From the cell containing the given text, extract its center point as [x, y] coordinate. 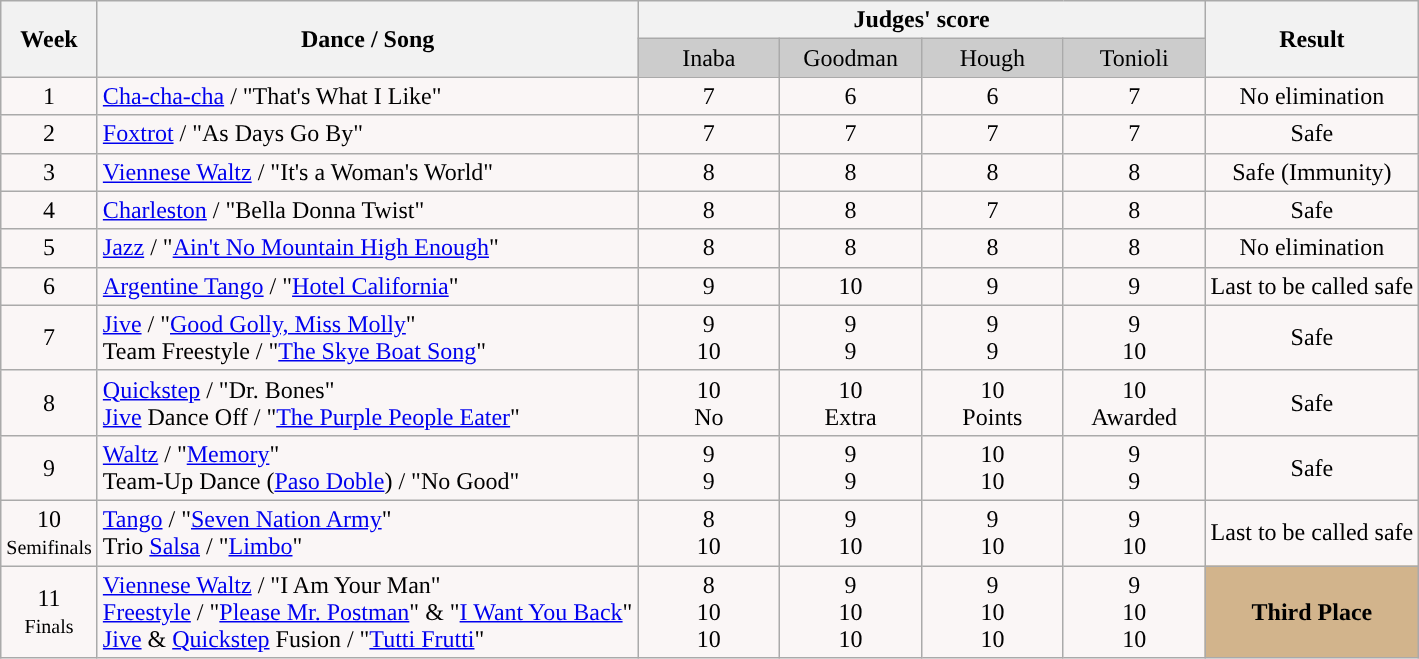
3 [50, 172]
Third Place [1312, 612]
1 [50, 96]
Week [50, 39]
1010 [992, 468]
Tango / "Seven Nation Army"Trio Salsa / "Limbo" [368, 532]
Dance / Song [368, 39]
Jazz / "Ain't No Mountain High Enough" [368, 248]
Safe (Immunity) [1312, 172]
Foxtrot / "As Days Go By" [368, 134]
Inaba [709, 58]
Waltz / "Memory"Team-Up Dance (Paso Doble) / "No Good" [368, 468]
810 [709, 532]
Viennese Waltz / "I Am Your Man"Freestyle / "Please Mr. Postman" & "I Want You Back"Jive & Quickstep Fusion / "Tutti Frutti" [368, 612]
11Finals [50, 612]
Cha-cha-cha / "That's What I Like" [368, 96]
Judges' score [922, 20]
10Semifinals [50, 532]
Result [1312, 39]
10Extra [851, 402]
Quickstep / "Dr. Bones"Jive Dance Off / "The Purple People Eater" [368, 402]
Hough [992, 58]
10Awarded [1134, 402]
Tonioli [1134, 58]
2 [50, 134]
5 [50, 248]
10Points [992, 402]
Viennese Waltz / "It's a Woman's World" [368, 172]
Goodman [851, 58]
81010 [709, 612]
4 [50, 210]
Charleston / "Bella Donna Twist" [368, 210]
10 [851, 286]
Jive / "Good Golly, Miss Molly"Team Freestyle / "The Skye Boat Song" [368, 338]
10No [709, 402]
Argentine Tango / "Hotel California" [368, 286]
